Detect which cell encompasses the target text, then output its (X, Y) center coordinate. 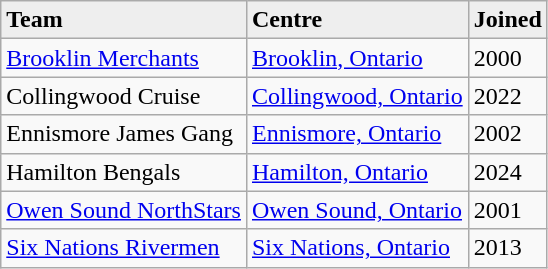
Collingwood Cruise (124, 96)
Collingwood, Ontario (357, 96)
Six Nations Rivermen (124, 248)
Brooklin Merchants (124, 58)
Ennismore James Gang (124, 134)
Ennismore, Ontario (357, 134)
Hamilton Bengals (124, 172)
2013 (508, 248)
Owen Sound, Ontario (357, 210)
Joined (508, 20)
2024 (508, 172)
Owen Sound NorthStars (124, 210)
2001 (508, 210)
Brooklin, Ontario (357, 58)
Hamilton, Ontario (357, 172)
Centre (357, 20)
Team (124, 20)
Six Nations, Ontario (357, 248)
2002 (508, 134)
2000 (508, 58)
2022 (508, 96)
